Scan for the cell matching the given text and deliver its (x, y) coordinate at center. 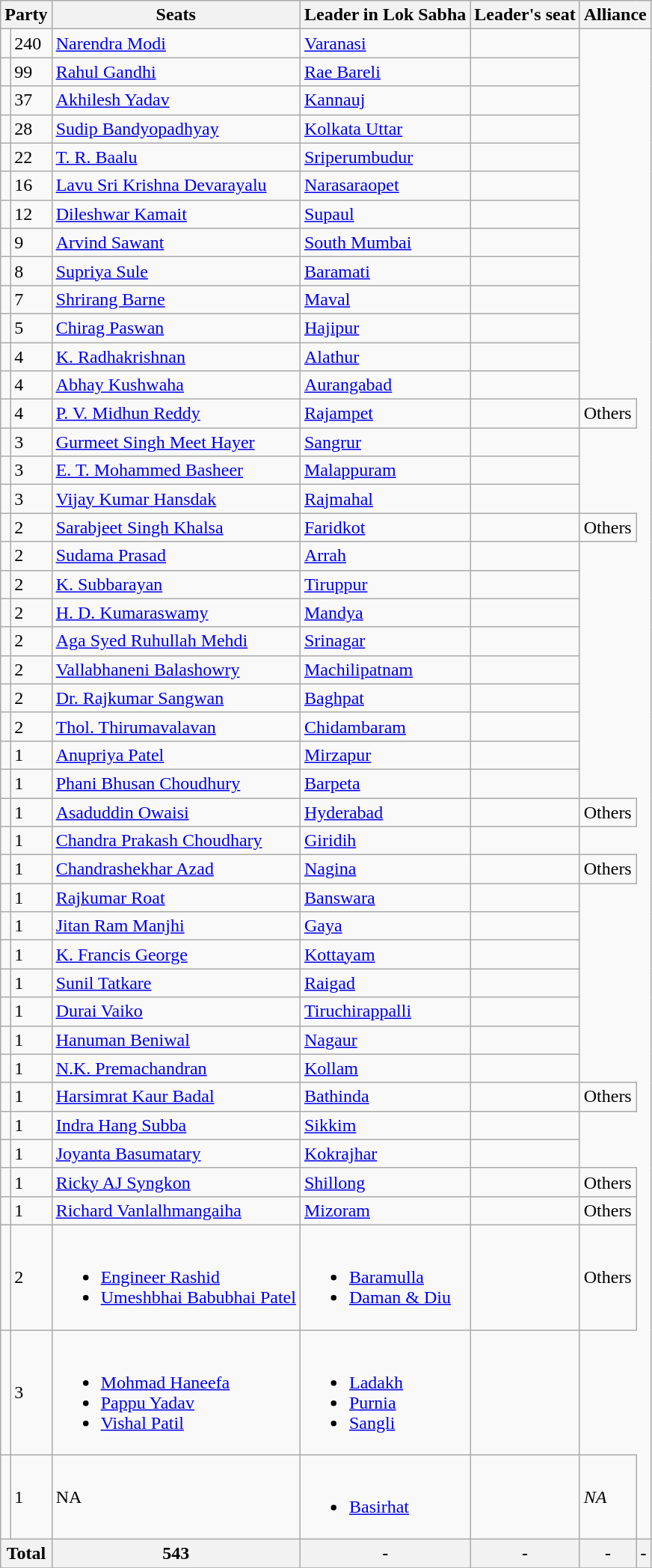
Sudip Bandyopadhyay (176, 129)
Faridkot (384, 527)
Thol. Thirumavalavan (176, 726)
240 (31, 43)
Chirag Paswan (176, 328)
P. V. Midhun Reddy (176, 414)
Abhay Kushwaha (176, 385)
Bathinda (384, 1097)
Mirzapur (384, 755)
Kokrajhar (384, 1154)
Barpeta (384, 783)
Narendra Modi (176, 43)
Tiruchirappalli (384, 1011)
Mohmad HaneefaPappu YadavVishal Patil (176, 1393)
5 (31, 328)
Baramati (384, 271)
Akhilesh Yadav (176, 100)
Banswara (384, 898)
Narasaraopet (384, 186)
Jitan Ram Manjhi (176, 926)
Aurangabad (384, 385)
Nagina (384, 869)
BaramullaDaman & Diu (384, 1277)
Kolkata Uttar (384, 129)
T. R. Baalu (176, 157)
K. Subbarayan (176, 584)
28 (31, 129)
Rajampet (384, 414)
Hajipur (384, 328)
Hyderabad (384, 812)
Leader's seat (525, 15)
Rae Bareli (384, 72)
Varanasi (384, 43)
Seats (176, 15)
Alliance (615, 15)
12 (31, 214)
Sunil Tatkare (176, 983)
Vallabhaneni Balashowry (176, 670)
Rahul Gandhi (176, 72)
Dileshwar Kamait (176, 214)
Tiruppur (384, 584)
Sudama Prasad (176, 556)
Mandya (384, 613)
K. Radhakrishnan (176, 357)
Chandrashekhar Azad (176, 869)
Nagaur (384, 1040)
8 (31, 271)
Durai Vaiko (176, 1011)
Gurmeet Singh Meet Hayer (176, 442)
Indra Hang Subba (176, 1125)
LadakhPurniaSangli (384, 1393)
Aga Syed Ruhullah Mehdi (176, 641)
Asaduddin Owaisi (176, 812)
Baghpat (384, 698)
7 (31, 299)
Richard Vanlalhmangaiha (176, 1210)
Mizoram (384, 1210)
Arvind Sawant (176, 242)
Leader in Lok Sabha (384, 15)
Dr. Rajkumar Sangwan (176, 698)
Kollam (384, 1068)
Supaul (384, 214)
Phani Bhusan Choudhury (176, 783)
Chidambaram (384, 726)
Sangrur (384, 442)
Gaya (384, 926)
Lavu Sri Krishna Devarayalu (176, 186)
Joyanta Basumatary (176, 1154)
Kannauj (384, 100)
Party (26, 15)
9 (31, 242)
16 (31, 186)
22 (31, 157)
Shrirang Barne (176, 299)
E. T. Mohammed Basheer (176, 471)
H. D. Kumaraswamy (176, 613)
Ricky AJ Syngkon (176, 1182)
Raigad (384, 983)
Malappuram (384, 471)
Supriya Sule (176, 271)
Chandra Prakash Choudhary (176, 841)
Kottayam (384, 955)
Shillong (384, 1182)
37 (31, 100)
Vijay Kumar Hansdak (176, 499)
Sarabjeet Singh Khalsa (176, 527)
Sriperumbudur (384, 157)
South Mumbai (384, 242)
Engineer RashidUmeshbhai Babubhai Patel (176, 1277)
Total (26, 1554)
Rajmahal (384, 499)
Rajkumar Roat (176, 898)
K. Francis George (176, 955)
Hanuman Beniwal (176, 1040)
Srinagar (384, 641)
Machilipatnam (384, 670)
99 (31, 72)
Giridih (384, 841)
Basirhat (384, 1498)
Harsimrat Kaur Badal (176, 1097)
Anupriya Patel (176, 755)
Maval (384, 299)
Sikkim (384, 1125)
Alathur (384, 357)
Arrah (384, 556)
N.K. Premachandran (176, 1068)
543 (176, 1554)
